Output the (x, y) coordinate of the center of the cell containing the given text.  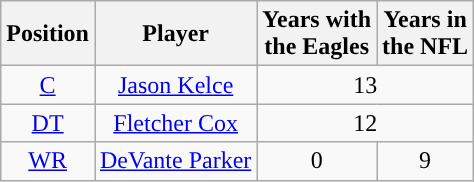
13 (366, 85)
9 (426, 161)
Fletcher Cox (175, 123)
DT (48, 123)
Jason Kelce (175, 85)
Years withthe Eagles (317, 34)
12 (366, 123)
Position (48, 34)
Player (175, 34)
0 (317, 161)
DeVante Parker (175, 161)
C (48, 85)
Years inthe NFL (426, 34)
WR (48, 161)
